From the cell containing the given text, extract its center point as [X, Y] coordinate. 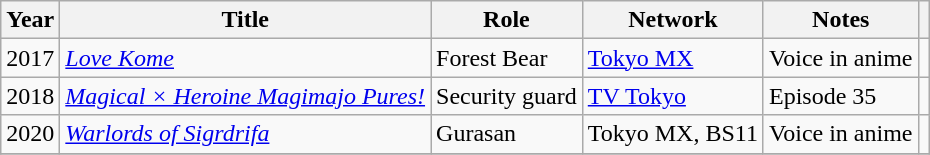
Notes [840, 20]
Tokyo MX [672, 58]
Gurasan [507, 134]
Network [672, 20]
TV Tokyo [672, 96]
Title [246, 20]
Magical × Heroine Magimajo Pures! [246, 96]
Tokyo MX, BS11 [672, 134]
Security guard [507, 96]
2020 [30, 134]
Love Kome [246, 58]
Forest Bear [507, 58]
Role [507, 20]
Episode 35 [840, 96]
2018 [30, 96]
Year [30, 20]
Warlords of Sigrdrifa [246, 134]
2017 [30, 58]
